Find where the given text appears and provide that cell's center as (x, y) coordinate. 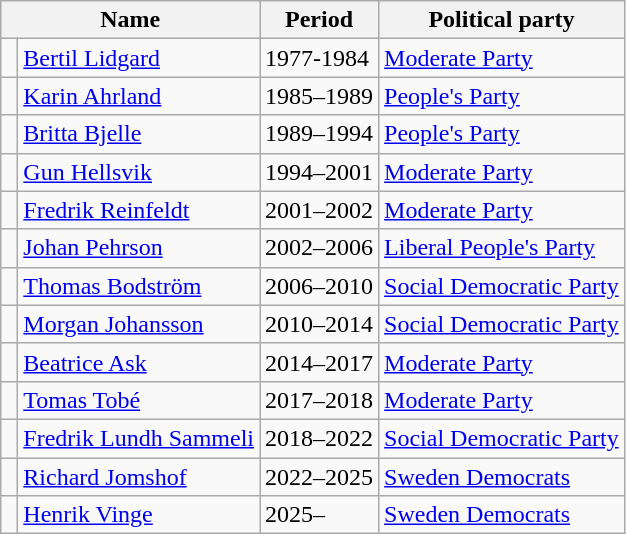
Henrik Vinge (139, 515)
1985–1989 (320, 96)
1977-1984 (320, 58)
Gun Hellsvik (139, 172)
Johan Pehrson (139, 248)
1994–2001 (320, 172)
2014–2017 (320, 362)
1989–1994 (320, 134)
2002–2006 (320, 248)
Liberal People's Party (502, 248)
Period (320, 20)
Name (130, 20)
Britta Bjelle (139, 134)
Beatrice Ask (139, 362)
2010–2014 (320, 324)
Richard Jomshof (139, 477)
2022–2025 (320, 477)
Thomas Bodström (139, 286)
2018–2022 (320, 438)
Fredrik Lundh Sammeli (139, 438)
Bertil Lidgard (139, 58)
Morgan Johansson (139, 324)
Tomas Tobé (139, 400)
2017–2018 (320, 400)
Fredrik Reinfeldt (139, 210)
2006–2010 (320, 286)
2001–2002 (320, 210)
2025– (320, 515)
Karin Ahrland (139, 96)
Political party (502, 20)
